Identify which cell holds the provided text, then report its [X, Y] central coordinate. 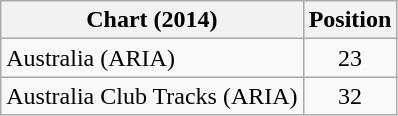
23 [350, 58]
Position [350, 20]
Australia Club Tracks (ARIA) [152, 96]
32 [350, 96]
Chart (2014) [152, 20]
Australia (ARIA) [152, 58]
